Pinpoint the cell where the given text exists, returning its (x, y) midpoint coordinate. 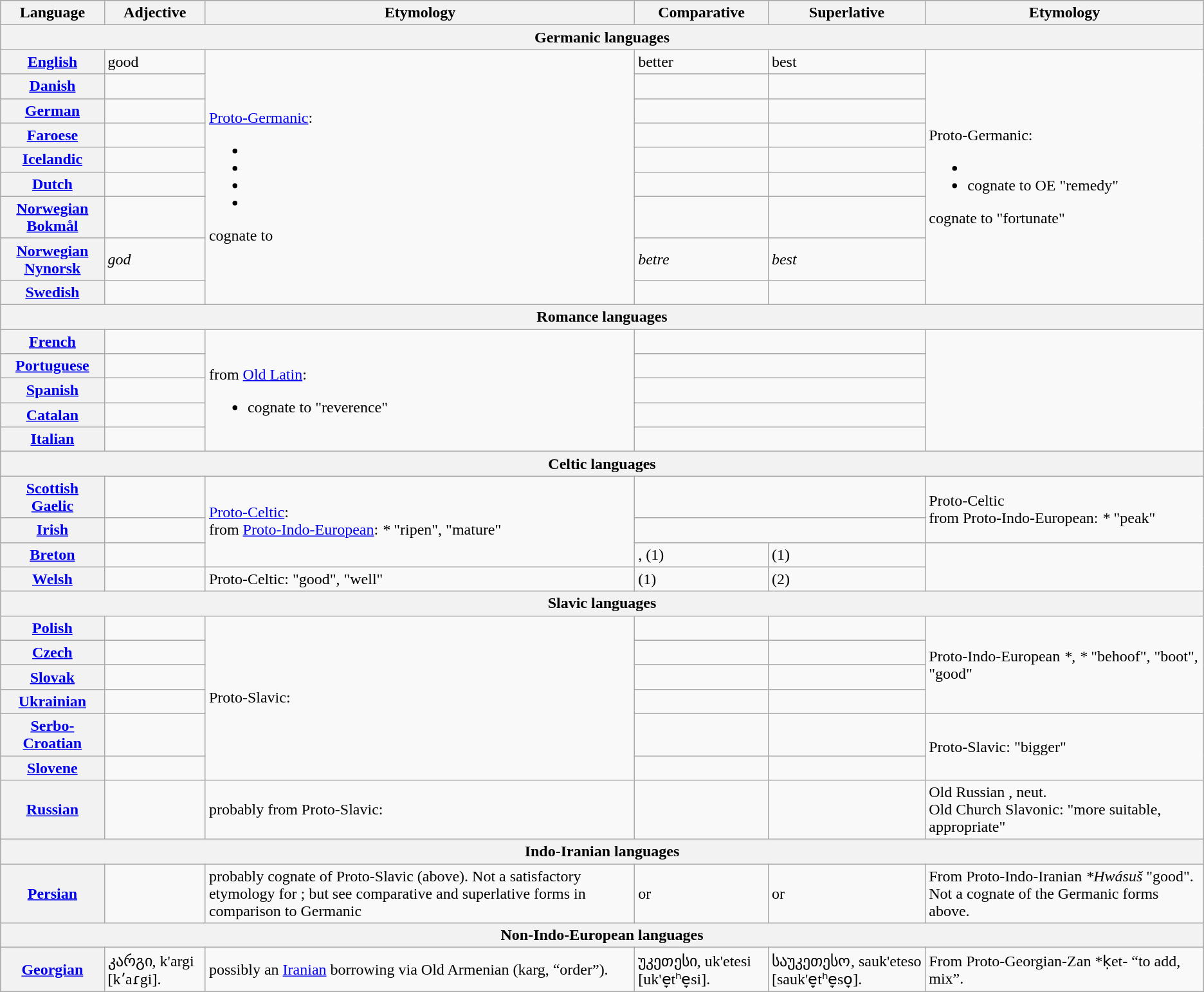
Ukrainian (53, 701)
Irish (53, 530)
საუკეთესო, sauk'eteso [sauk'e̞tʰe̞so̞]. (846, 969)
Danish (53, 86)
Celtic languages (602, 464)
Proto-Slavic: "bigger" (1065, 746)
Old Russian , neut. Old Church Slavonic: "more suitable, appropriate" (1065, 810)
Spanish (53, 390)
Indo-Iranian languages (602, 852)
Italian (53, 439)
Proto-Indo-European *, * "behoof", "boot", "good" (1065, 665)
Serbo-Croatian (53, 735)
Comparative (702, 13)
betre (702, 259)
Slovak (53, 677)
Norwegian Nynorsk (53, 259)
Portuguese (53, 366)
Czech (53, 652)
უკეთესი, uk'etesi [uk'e̞tʰe̞si]. (702, 969)
(2) (846, 579)
probably from Proto-Slavic: (419, 810)
Proto-Slavic: (419, 697)
Proto-Germanic: cognate to OE "remedy"cognate to "fortunate" (1065, 178)
better (702, 62)
Slavic languages (602, 603)
Language (53, 13)
Faroese (53, 135)
Proto-Celtic from Proto-Indo-European: * "peak" (1065, 510)
Romance languages (602, 317)
Breton (53, 555)
Germanic languages (602, 37)
Norwegian Bokmål (53, 217)
Dutch (53, 184)
probably cognate of Proto-Slavic (above). Not a satisfactory etymology for ; but see comparative and superlative forms in comparison to Germanic (419, 894)
god (154, 259)
From Proto-Georgian-Zan *ḳet- “to add, mix”. (1065, 969)
Icelandic (53, 160)
Persian (53, 894)
Proto-Celtic: from Proto-Indo-European: * "ripen", "mature" (419, 521)
German (53, 111)
Georgian (53, 969)
Scottish Gaelic (53, 497)
From Proto-Indo-Iranian *Hwásuš "good". Not a cognate of the Germanic forms above. (1065, 894)
Adjective (154, 13)
, (1) (702, 555)
French (53, 342)
Welsh (53, 579)
Polish (53, 628)
კარგი, k'argi [kʼaɾgi]. (154, 969)
Catalan (53, 415)
English (53, 62)
Proto-Celtic: "good", "well" (419, 579)
Slovene (53, 767)
good (154, 62)
Superlative (846, 13)
Swedish (53, 292)
Non-Indo-European languages (602, 935)
Proto-Germanic: cognate to (419, 178)
possibly an Iranian borrowing via Old Armenian (karg, “order”). (419, 969)
from Old Latin: cognate to "reverence" (419, 390)
Russian (53, 810)
